Scan for the cell matching the given text and deliver its [X, Y] coordinate at center. 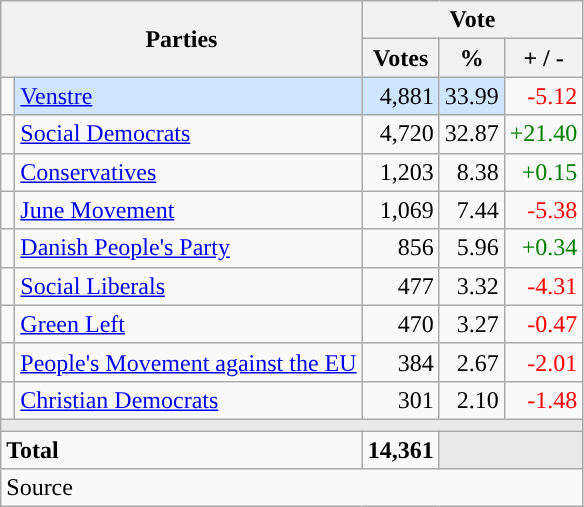
Vote [472, 20]
+ / - [544, 58]
Total [182, 449]
470 [400, 324]
2.67 [472, 362]
-5.12 [544, 96]
-4.31 [544, 286]
Venstre [188, 96]
301 [400, 400]
Green Left [188, 324]
32.87 [472, 134]
4,881 [400, 96]
-1.48 [544, 400]
3.32 [472, 286]
3.27 [472, 324]
Parties [182, 39]
Social Democrats [188, 134]
Votes [400, 58]
7.44 [472, 210]
+0.15 [544, 172]
2.10 [472, 400]
Christian Democrats [188, 400]
-5.38 [544, 210]
1,203 [400, 172]
People's Movement against the EU [188, 362]
Social Liberals [188, 286]
June Movement [188, 210]
% [472, 58]
Source [292, 488]
-2.01 [544, 362]
+21.40 [544, 134]
Danish People's Party [188, 248]
477 [400, 286]
+0.34 [544, 248]
-0.47 [544, 324]
Conservatives [188, 172]
4,720 [400, 134]
33.99 [472, 96]
856 [400, 248]
1,069 [400, 210]
8.38 [472, 172]
14,361 [400, 449]
384 [400, 362]
5.96 [472, 248]
